Identify which cell holds the provided text, then report its (x, y) central coordinate. 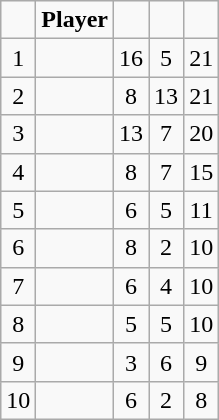
16 (132, 58)
15 (202, 172)
20 (202, 134)
1 (18, 58)
11 (202, 210)
Player (75, 20)
